Output the [X, Y] coordinate of the center of the cell containing the given text.  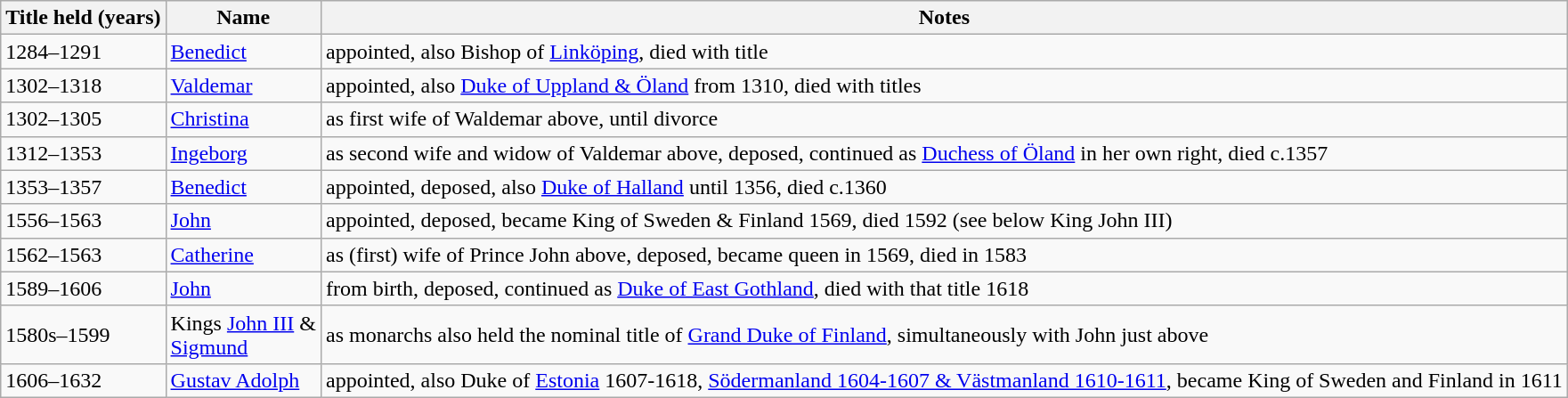
appointed, also Duke of Uppland & Öland from 1310, died with titles [944, 85]
as second wife and widow of Valdemar above, deposed, continued as Duchess of Öland in her own right, died c.1357 [944, 153]
1353–1357 [84, 187]
1302–1318 [84, 85]
appointed, deposed, became King of Sweden & Finland 1569, died 1592 (see below King John III) [944, 221]
appointed, also Duke of Estonia 1607-1618, Södermanland 1604-1607 & Västmanland 1610-1611, became King of Sweden and Finland in 1611 [944, 380]
Name [243, 18]
1580s–1599 [84, 335]
as first wife of Waldemar above, until divorce [944, 119]
Christina [243, 119]
as monarchs also held the nominal title of Grand Duke of Finland, simultaneously with John just above [944, 335]
Title held (years) [84, 18]
Ingeborg [243, 153]
appointed, also Bishop of Linköping, died with title [944, 52]
Valdemar [243, 85]
Kings John III &Sigmund [243, 335]
1562–1563 [84, 255]
Gustav Adolph [243, 380]
1556–1563 [84, 221]
as (first) wife of Prince John above, deposed, became queen in 1569, died in 1583 [944, 255]
Notes [944, 18]
from birth, deposed, continued as Duke of East Gothland, died with that title 1618 [944, 288]
1589–1606 [84, 288]
Catherine [243, 255]
1302–1305 [84, 119]
1606–1632 [84, 380]
1312–1353 [84, 153]
appointed, deposed, also Duke of Halland until 1356, died c.1360 [944, 187]
1284–1291 [84, 52]
